Extract the [X, Y] coordinate from the center of the cell holding the provided text.  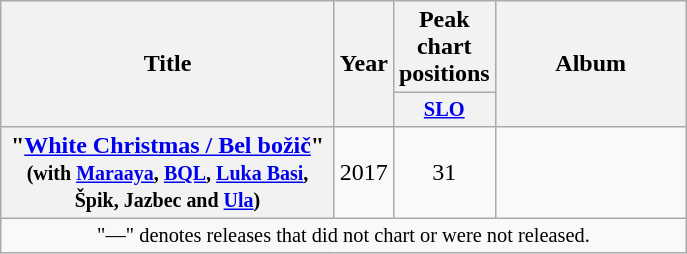
Peak chart positions [444, 47]
"White Christmas / Bel božič"(with Maraaya, BQL, Luka Basi, Špik, Jazbec and Ula) [168, 172]
Album [590, 64]
Title [168, 64]
"—" denotes releases that did not chart or were not released. [344, 236]
SLO [444, 110]
31 [444, 172]
2017 [364, 172]
Year [364, 64]
